From the cell containing the given text, extract its center point as [X, Y] coordinate. 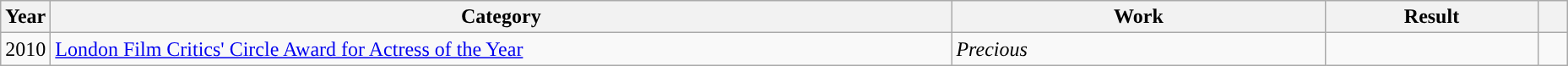
Result [1432, 17]
London Film Critics' Circle Award for Actress of the Year [502, 49]
2010 [25, 49]
Precious [1138, 49]
Category [502, 17]
Year [25, 17]
Work [1138, 17]
